For the text-containing cell, return its midpoint in (x, y) coordinate format. 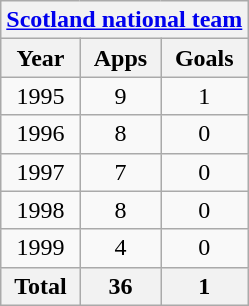
Scotland national team (124, 20)
Apps (120, 58)
Total (40, 286)
1996 (40, 134)
1995 (40, 96)
Year (40, 58)
9 (120, 96)
7 (120, 172)
1998 (40, 210)
1997 (40, 172)
4 (120, 248)
Goals (204, 58)
1999 (40, 248)
36 (120, 286)
